From the cell containing the given text, extract its center point as (x, y) coordinate. 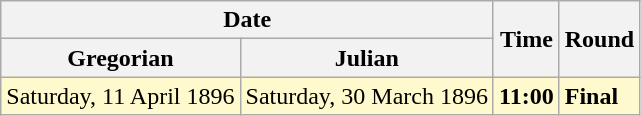
Round (599, 39)
Time (526, 39)
Final (599, 96)
11:00 (526, 96)
Saturday, 11 April 1896 (120, 96)
Julian (366, 58)
Saturday, 30 March 1896 (366, 96)
Date (248, 20)
Gregorian (120, 58)
